Return (x, y) of the center of cell containing provided text 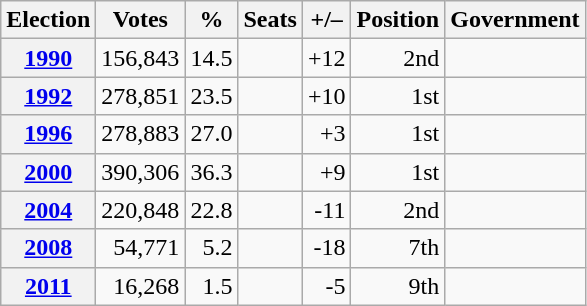
+3 (326, 134)
2008 (48, 248)
5.2 (212, 248)
220,848 (140, 210)
-18 (326, 248)
Government (515, 20)
+12 (326, 58)
9th (398, 286)
Position (398, 20)
14.5 (212, 58)
2004 (48, 210)
+9 (326, 172)
278,851 (140, 96)
156,843 (140, 58)
54,771 (140, 248)
+10 (326, 96)
1.5 (212, 286)
22.8 (212, 210)
7th (398, 248)
278,883 (140, 134)
1992 (48, 96)
1996 (48, 134)
Votes (140, 20)
1990 (48, 58)
390,306 (140, 172)
27.0 (212, 134)
-5 (326, 286)
2011 (48, 286)
Election (48, 20)
+/– (326, 20)
23.5 (212, 96)
16,268 (140, 286)
2000 (48, 172)
% (212, 20)
36.3 (212, 172)
Seats (270, 20)
-11 (326, 210)
